Find where the given text appears and provide that cell's center as [X, Y] coordinate. 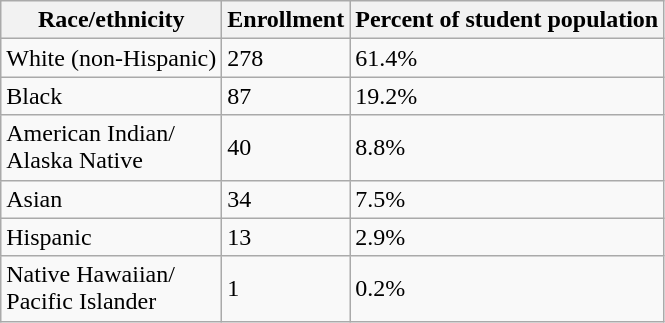
34 [286, 199]
87 [286, 96]
2.9% [507, 237]
278 [286, 58]
Percent of student population [507, 20]
Black [112, 96]
Enrollment [286, 20]
40 [286, 148]
American Indian/Alaska Native [112, 148]
19.2% [507, 96]
Asian [112, 199]
61.4% [507, 58]
Race/ethnicity [112, 20]
8.8% [507, 148]
Native Hawaiian/Pacific Islander [112, 288]
0.2% [507, 288]
Hispanic [112, 237]
1 [286, 288]
13 [286, 237]
White (non-Hispanic) [112, 58]
7.5% [507, 199]
